Find where the given text appears and provide that cell's center as [X, Y] coordinate. 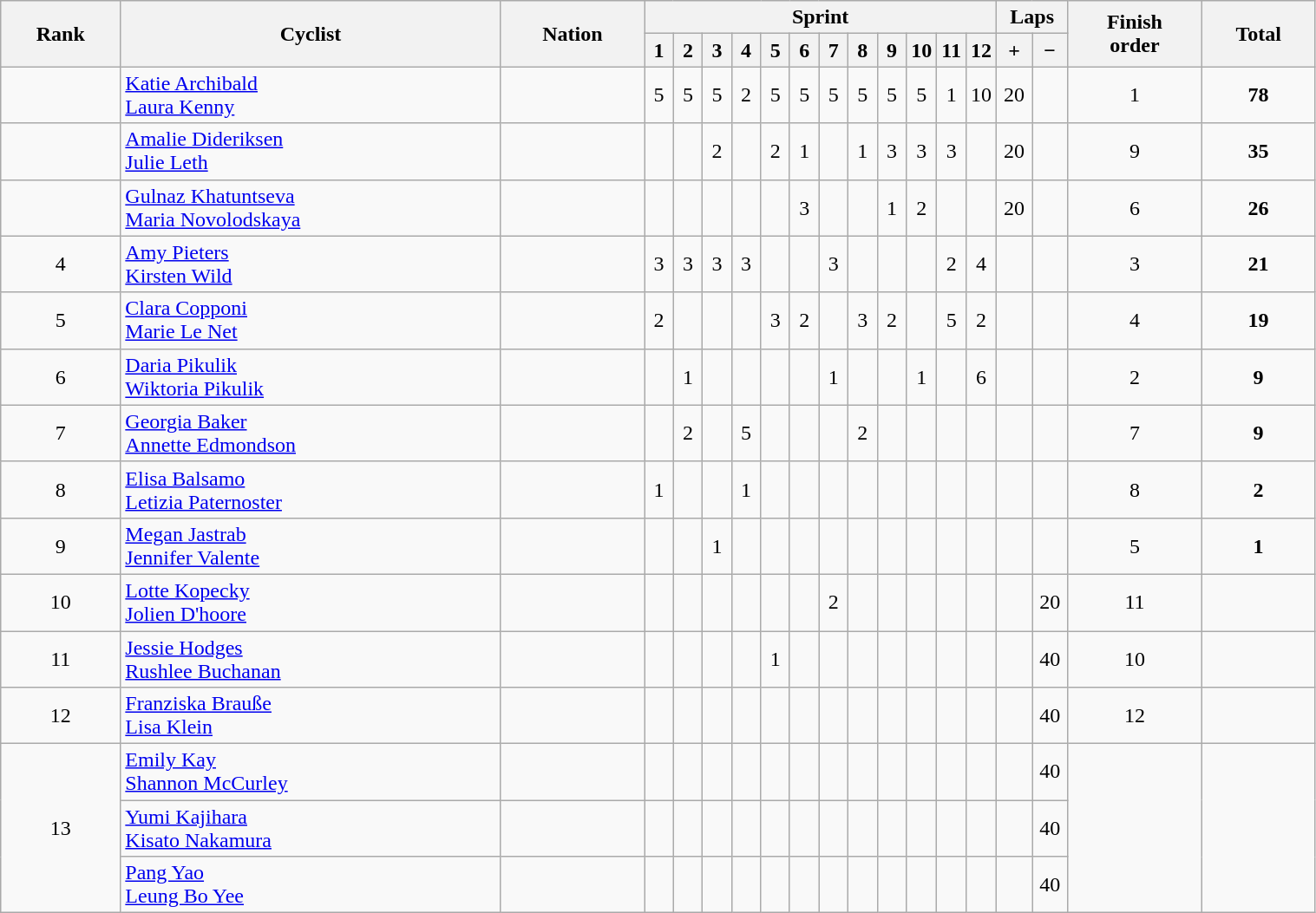
Nation [573, 34]
Finishorder [1135, 34]
Daria PikulikWiktoria Pikulik [311, 376]
Cyclist [311, 34]
78 [1258, 95]
Rank [61, 34]
Amalie DideriksenJulie Leth [311, 151]
Georgia BakerAnnette Edmondson [311, 434]
26 [1258, 208]
Clara CopponiMarie Le Net [311, 321]
Total [1258, 34]
Amy PietersKirsten Wild [311, 264]
19 [1258, 321]
Pang YaoLeung Bo Yee [311, 884]
Lotte KopeckyJolien D'hoore [311, 602]
Jessie HodgesRushlee Buchanan [311, 659]
+ [1015, 50]
13 [61, 829]
Franziska BraußeLisa Klein [311, 716]
35 [1258, 151]
Yumi KajiharaKisato Nakamura [311, 829]
Katie ArchibaldLaura Kenny [311, 95]
Gulnaz KhatuntsevaMaria Novolodskaya [311, 208]
Emily KayShannon McCurley [311, 772]
− [1050, 50]
Megan JastrabJennifer Valente [311, 546]
Elisa BalsamoLetizia Paternoster [311, 489]
21 [1258, 264]
Laps [1032, 17]
Sprint [821, 17]
